Identify which cell holds the provided text, then report its (x, y) central coordinate. 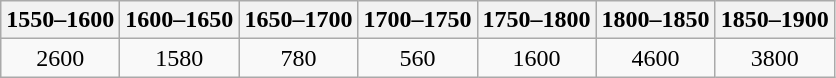
1550–1600 (60, 20)
1750–1800 (536, 20)
1580 (180, 58)
1850–1900 (774, 20)
4600 (656, 58)
780 (298, 58)
1650–1700 (298, 20)
2600 (60, 58)
1600 (536, 58)
560 (418, 58)
3800 (774, 58)
1700–1750 (418, 20)
1800–1850 (656, 20)
1600–1650 (180, 20)
